Extract the (X, Y) coordinate from the center of the cell holding the provided text.  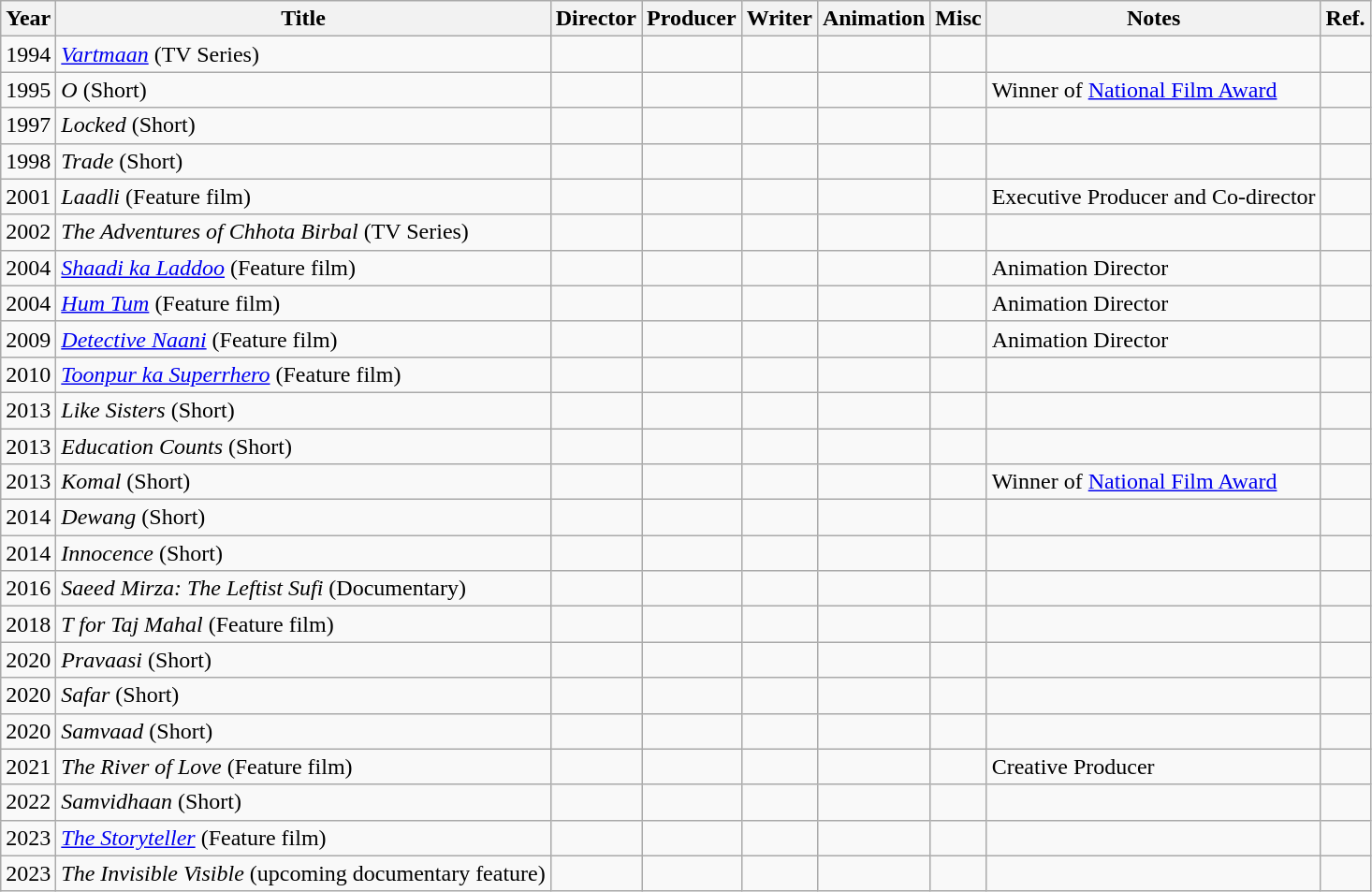
1995 (28, 90)
1994 (28, 54)
1997 (28, 125)
Writer (779, 19)
Producer (693, 19)
Detective Naani (Feature film) (303, 339)
Director (595, 19)
2021 (28, 767)
Samvaad (Short) (303, 731)
2018 (28, 624)
Animation (873, 19)
Misc (958, 19)
2016 (28, 589)
Safar (Short) (303, 695)
Title (303, 19)
Dewang (Short) (303, 518)
Komal (Short) (303, 482)
O (Short) (303, 90)
Hum Tum (Feature film) (303, 303)
Shaadi ka Laddoo (Feature film) (303, 268)
Trade (Short) (303, 161)
2002 (28, 232)
Innocence (Short) (303, 553)
Laadli (Feature film) (303, 197)
Locked (Short) (303, 125)
2022 (28, 802)
Education Counts (Short) (303, 446)
Vartmaan (TV Series) (303, 54)
Year (28, 19)
2009 (28, 339)
2001 (28, 197)
Like Sisters (Short) (303, 410)
Ref. (1346, 19)
T for Taj Mahal (Feature film) (303, 624)
Saeed Mirza: The Leftist Sufi (Documentary) (303, 589)
2010 (28, 374)
Notes (1153, 19)
The Invisible Visible (upcoming documentary feature) (303, 873)
Creative Producer (1153, 767)
Samvidhaan (Short) (303, 802)
Executive Producer and Co-director (1153, 197)
1998 (28, 161)
The River of Love (Feature film) (303, 767)
The Adventures of Chhota Birbal (TV Series) (303, 232)
The Storyteller (Feature film) (303, 838)
Pravaasi (Short) (303, 660)
Toonpur ka Superrhero (Feature film) (303, 374)
